From the cell containing the given text, extract its center point as [x, y] coordinate. 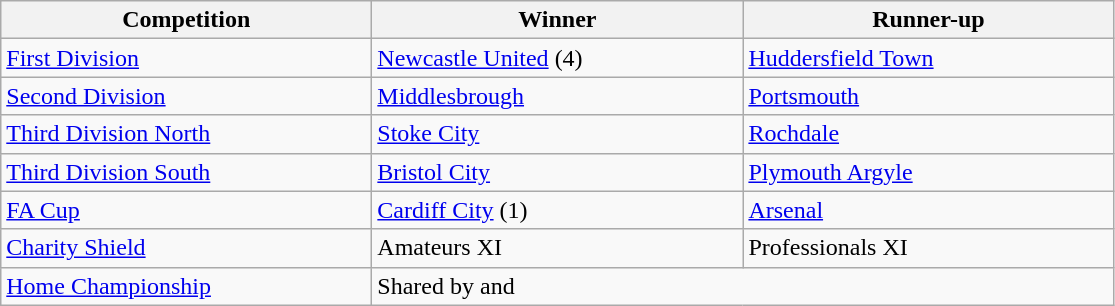
Newcastle United (4) [558, 58]
Second Division [186, 96]
Middlesbrough [558, 96]
Rochdale [928, 134]
Arsenal [928, 210]
Shared by and [743, 286]
Competition [186, 20]
First Division [186, 58]
Stoke City [558, 134]
Third Division South [186, 172]
Professionals XI [928, 248]
Huddersfield Town [928, 58]
Runner-up [928, 20]
Charity Shield [186, 248]
Portsmouth [928, 96]
Bristol City [558, 172]
FA Cup [186, 210]
Cardiff City (1) [558, 210]
Amateurs XI [558, 248]
Winner [558, 20]
Home Championship [186, 286]
Third Division North [186, 134]
Plymouth Argyle [928, 172]
